Identify which cell holds the provided text, then report its (x, y) central coordinate. 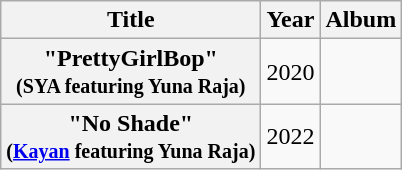
Album (361, 20)
"PrettyGirlBop" (SYA featuring Yuna Raja) (131, 72)
Title (131, 20)
2020 (290, 72)
Year (290, 20)
2022 (290, 136)
"No Shade" (Kayan featuring Yuna Raja) (131, 136)
